Identify which cell holds the provided text, then report its [X, Y] central coordinate. 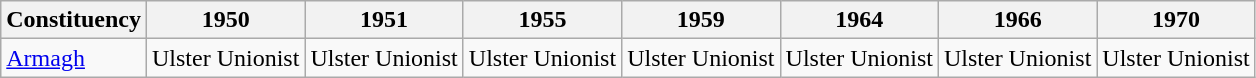
1951 [384, 20]
1959 [701, 20]
1955 [542, 20]
Armagh [74, 58]
1966 [1017, 20]
1964 [859, 20]
Constituency [74, 20]
1950 [225, 20]
1970 [1176, 20]
